Search for the cell housing the specified text and yield its [X, Y] center coordinate. 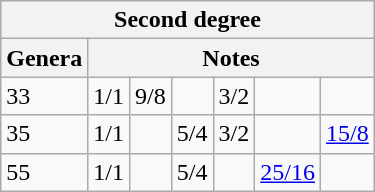
15/8 [348, 134]
55 [44, 172]
33 [44, 96]
35 [44, 134]
Notes [231, 58]
Genera [44, 58]
9/8 [151, 96]
25/16 [288, 172]
Second degree [188, 20]
